Extract the [X, Y] coordinate from the center of the cell holding the provided text.  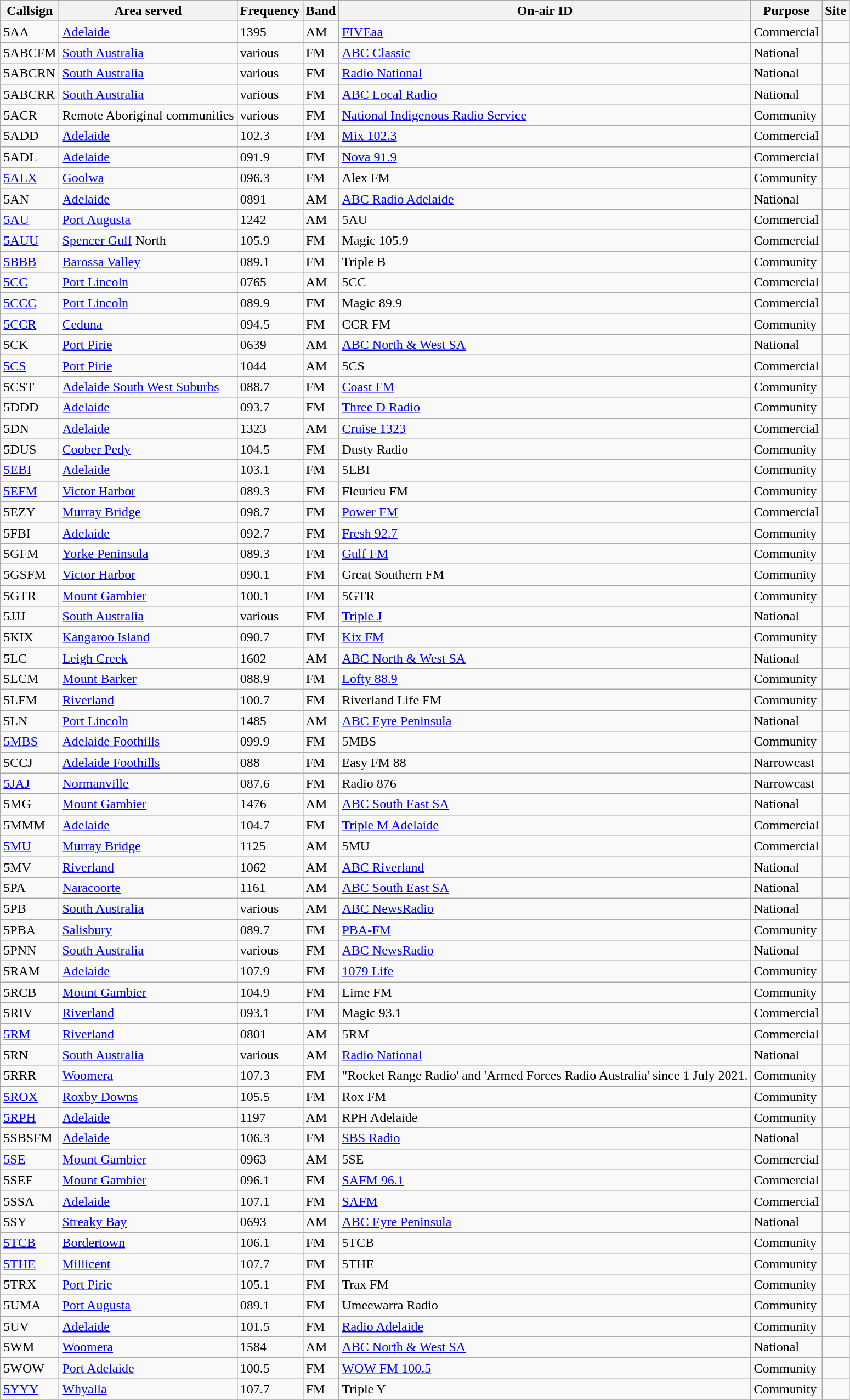
Riverland Life FM [545, 700]
0891 [270, 199]
090.7 [270, 637]
Triple Y [545, 1389]
Site [836, 11]
096.3 [270, 178]
088.7 [270, 387]
Bordertown [148, 1243]
5DDD [30, 408]
1079 Life [545, 972]
Trax FM [545, 1285]
5ACR [30, 115]
Purpose [786, 11]
105.5 [270, 1097]
5UV [30, 1326]
104.9 [270, 992]
5GFM [30, 554]
1125 [270, 846]
5CK [30, 345]
Easy FM 88 [545, 763]
Magic 89.9 [545, 303]
Coober Pedy [148, 449]
5SSA [30, 1201]
5CCR [30, 324]
1323 [270, 428]
5MMM [30, 825]
SAFM [545, 1201]
1161 [270, 888]
5PB [30, 908]
5ROX [30, 1097]
5EZY [30, 512]
Roxby Downs [148, 1097]
1584 [270, 1347]
Nova 91.9 [545, 157]
5PBA [30, 930]
5CST [30, 387]
ABC Local Radio [545, 94]
5PNN [30, 951]
Fresh 92.7 [545, 533]
5CCC [30, 303]
0639 [270, 345]
Adelaide South West Suburbs [148, 387]
5PA [30, 888]
089.9 [270, 303]
101.5 [270, 1326]
Normanville [148, 783]
087.6 [270, 783]
5MV [30, 867]
RPH Adelaide [545, 1117]
1395 [270, 32]
5JAJ [30, 783]
ABC Classic [545, 53]
Lime FM [545, 992]
On-air ID [545, 11]
Frequency [270, 11]
5JJJ [30, 617]
088 [270, 763]
FIVEaa [545, 32]
5LN [30, 721]
5ADL [30, 157]
093.1 [270, 1013]
0693 [270, 1222]
5MG [30, 804]
PBA-FM [545, 930]
Barossa Valley [148, 262]
5DUS [30, 449]
5RIV [30, 1013]
Great Southern FM [545, 574]
5AN [30, 199]
Goolwa [148, 178]
096.1 [270, 1180]
5RCB [30, 992]
100.1 [270, 595]
Triple M Adelaide [545, 825]
107.9 [270, 972]
105.9 [270, 240]
107.3 [270, 1076]
5GSFM [30, 574]
5UMA [30, 1306]
5RAM [30, 972]
106.3 [270, 1138]
Area served [148, 11]
5WM [30, 1347]
Kangaroo Island [148, 637]
Leigh Creek [148, 658]
099.9 [270, 742]
094.5 [270, 324]
Ceduna [148, 324]
5SBSFM [30, 1138]
5RN [30, 1055]
5LCM [30, 679]
National Indigenous Radio Service [545, 115]
092.7 [270, 533]
1602 [270, 658]
5YYY [30, 1389]
103.1 [270, 470]
Three D Radio [545, 408]
Radio Adelaide [545, 1326]
Lofty 88.9 [545, 679]
Rox FM [545, 1097]
Salisbury [148, 930]
104.7 [270, 825]
Radio 876 [545, 783]
Whyalla [148, 1389]
Alex FM [545, 178]
100.5 [270, 1368]
5LFM [30, 700]
Fleurieu FM [545, 491]
5RPH [30, 1117]
SBS Radio [545, 1138]
107.1 [270, 1201]
5FBI [30, 533]
5AA [30, 32]
5SEF [30, 1180]
100.7 [270, 700]
0963 [270, 1159]
1485 [270, 721]
091.9 [270, 157]
Coast FM [545, 387]
Yorke Peninsula [148, 554]
5BBB [30, 262]
105.1 [270, 1285]
Mount Barker [148, 679]
Band [321, 11]
106.1 [270, 1243]
5LC [30, 658]
Kix FM [545, 637]
ABC Riverland [545, 867]
Spencer Gulf North [148, 240]
Umeewarra Radio [545, 1306]
Callsign [30, 11]
5SY [30, 1222]
WOW FM 100.5 [545, 1368]
5ADD [30, 136]
5CCJ [30, 763]
098.7 [270, 512]
Cruise 1323 [545, 428]
090.1 [270, 574]
104.5 [270, 449]
5ALX [30, 178]
1197 [270, 1117]
5ABCFM [30, 53]
102.3 [270, 136]
5ABCRN [30, 74]
093.7 [270, 408]
089.7 [270, 930]
088.9 [270, 679]
SAFM 96.1 [545, 1180]
0801 [270, 1034]
5AUU [30, 240]
1044 [270, 366]
Naracoorte [148, 888]
1242 [270, 219]
5TRX [30, 1285]
Port Adelaide [148, 1368]
0765 [270, 283]
5EFM [30, 491]
Triple B [545, 262]
5KIX [30, 637]
1062 [270, 867]
Streaky Bay [148, 1222]
Magic 93.1 [545, 1013]
Triple J [545, 617]
5DN [30, 428]
5WOW [30, 1368]
5RRR [30, 1076]
Power FM [545, 512]
Remote Aboriginal communities [148, 115]
ABC Radio Adelaide [545, 199]
Dusty Radio [545, 449]
Millicent [148, 1263]
1476 [270, 804]
Gulf FM [545, 554]
Magic 105.9 [545, 240]
"Rocket Range Radio' and 'Armed Forces Radio Australia' since 1 July 2021. [545, 1076]
5ABCRR [30, 94]
Mix 102.3 [545, 136]
CCR FM [545, 324]
